For the text-containing cell, return its midpoint in (X, Y) coordinate format. 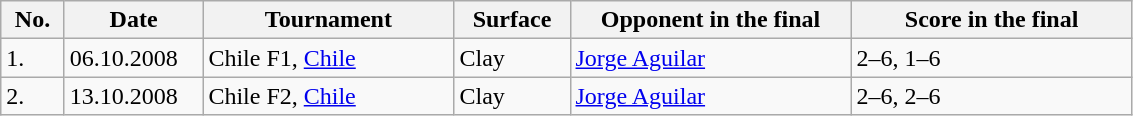
Chile F1, Chile (328, 58)
2. (33, 96)
1. (33, 58)
Surface (512, 20)
Opponent in the final (710, 20)
2–6, 2–6 (992, 96)
No. (33, 20)
Date (134, 20)
2–6, 1–6 (992, 58)
06.10.2008 (134, 58)
13.10.2008 (134, 96)
Tournament (328, 20)
Chile F2, Chile (328, 96)
Score in the final (992, 20)
